Find where the given text appears and provide that cell's center as [X, Y] coordinate. 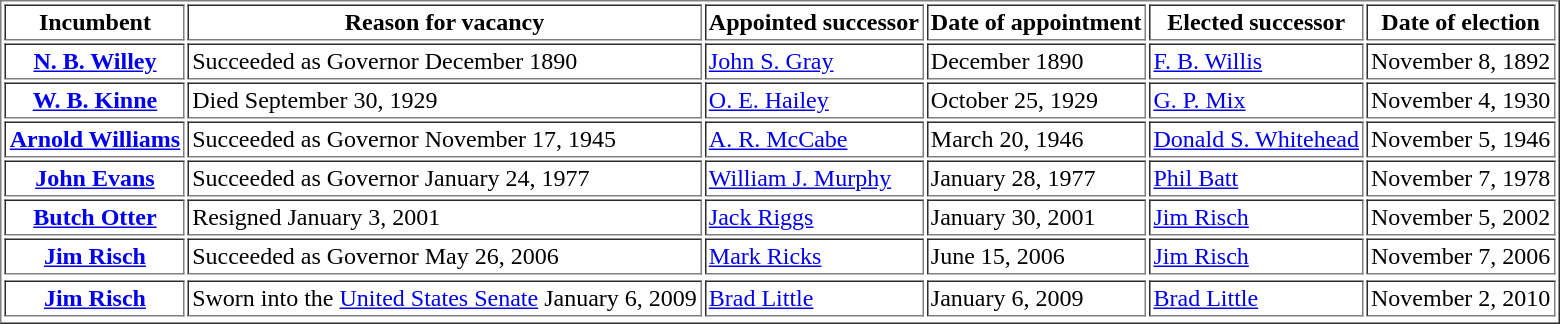
Sworn into the United States Senate January 6, 2009 [445, 298]
November 8, 1892 [1460, 62]
William J. Murphy [814, 178]
Jack Riggs [814, 218]
March 20, 1946 [1036, 140]
Phil Batt [1256, 178]
January 28, 1977 [1036, 178]
O. E. Hailey [814, 100]
W. B. Kinne [94, 100]
John S. Gray [814, 62]
December 1890 [1036, 62]
Elected successor [1256, 22]
June 15, 2006 [1036, 256]
Arnold Williams [94, 140]
John Evans [94, 178]
A. R. McCabe [814, 140]
Date of election [1460, 22]
F. B. Willis [1256, 62]
January 6, 2009 [1036, 298]
Succeeded as Governor May 26, 2006 [445, 256]
Date of appointment [1036, 22]
Donald S. Whitehead [1256, 140]
November 4, 1930 [1460, 100]
Reason for vacancy [445, 22]
Died September 30, 1929 [445, 100]
January 30, 2001 [1036, 218]
Resigned January 3, 2001 [445, 218]
October 25, 1929 [1036, 100]
Incumbent [94, 22]
N. B. Willey [94, 62]
Succeeded as Governor January 24, 1977 [445, 178]
November 7, 1978 [1460, 178]
Butch Otter [94, 218]
Succeeded as Governor November 17, 1945 [445, 140]
Succeeded as Governor December 1890 [445, 62]
November 5, 1946 [1460, 140]
November 7, 2006 [1460, 256]
Mark Ricks [814, 256]
November 2, 2010 [1460, 298]
November 5, 2002 [1460, 218]
Appointed successor [814, 22]
G. P. Mix [1256, 100]
